Provide the (x, y) coordinate of the cell's center where the given text is located.  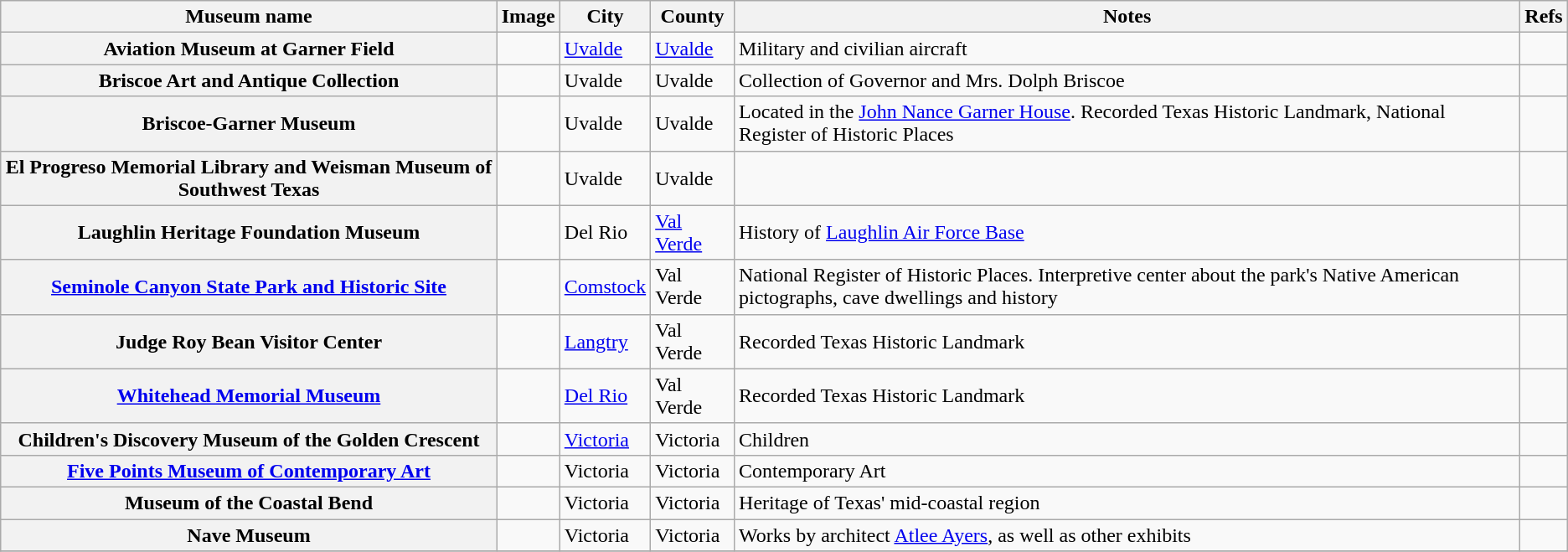
Aviation Museum at Garner Field (249, 49)
History of Laughlin Air Force Base (1127, 233)
National Register of Historic Places. Interpretive center about the park's Native American pictographs, cave dwellings and history (1127, 286)
Nave Museum (249, 535)
Located in the John Nance Garner House. Recorded Texas Historic Landmark, National Register of Historic Places (1127, 124)
Collection of Governor and Mrs. Dolph Briscoe (1127, 80)
Museum of the Coastal Bend (249, 503)
Military and civilian aircraft (1127, 49)
Children's Discovery Museum of the Golden Crescent (249, 439)
County (693, 17)
Judge Roy Bean Visitor Center (249, 342)
Briscoe Art and Antique Collection (249, 80)
Image (528, 17)
Seminole Canyon State Park and Historic Site (249, 286)
Five Points Museum of Contemporary Art (249, 471)
City (605, 17)
Refs (1544, 17)
Laughlin Heritage Foundation Museum (249, 233)
Works by architect Atlee Ayers, as well as other exhibits (1127, 535)
Briscoe-Garner Museum (249, 124)
Notes (1127, 17)
Heritage of Texas' mid-coastal region (1127, 503)
Contemporary Art (1127, 471)
Whitehead Memorial Museum (249, 395)
Museum name (249, 17)
Children (1127, 439)
Langtry (605, 342)
El Progreso Memorial Library and Weisman Museum of Southwest Texas (249, 178)
Comstock (605, 286)
